Return the (X, Y) coordinate for the center point of the cell that contains the specified text.  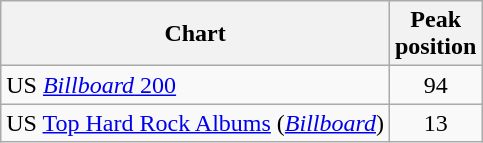
13 (435, 123)
US Billboard 200 (196, 85)
US Top Hard Rock Albums (Billboard) (196, 123)
Chart (196, 34)
Peakposition (435, 34)
94 (435, 85)
